Search for the cell housing the specified text and yield its (X, Y) center coordinate. 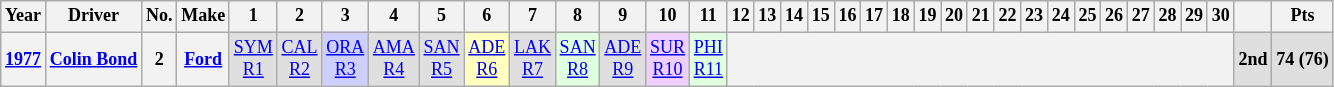
74 (76) (1302, 59)
23 (1034, 16)
3 (346, 16)
19 (928, 16)
ORAR3 (346, 59)
SANR5 (442, 59)
4 (394, 16)
ADER6 (487, 59)
17 (874, 16)
2nd (1253, 59)
21 (980, 16)
SURR10 (668, 59)
6 (487, 16)
28 (1168, 16)
ADER9 (623, 59)
24 (1060, 16)
PHIR11 (708, 59)
14 (794, 16)
Pts (1302, 16)
12 (740, 16)
SANR8 (578, 59)
No. (160, 16)
30 (1220, 16)
Colin Bond (93, 59)
AMAR4 (394, 59)
10 (668, 16)
13 (768, 16)
5 (442, 16)
25 (1088, 16)
11 (708, 16)
SYMR1 (253, 59)
Year (24, 16)
27 (1140, 16)
1 (253, 16)
Ford (204, 59)
15 (820, 16)
Driver (93, 16)
16 (848, 16)
1977 (24, 59)
9 (623, 16)
20 (954, 16)
CALR2 (300, 59)
8 (578, 16)
26 (1114, 16)
7 (533, 16)
LAKR7 (533, 59)
29 (1194, 16)
Make (204, 16)
22 (1008, 16)
18 (900, 16)
